Output the [X, Y] coordinate of the center of the cell containing the given text.  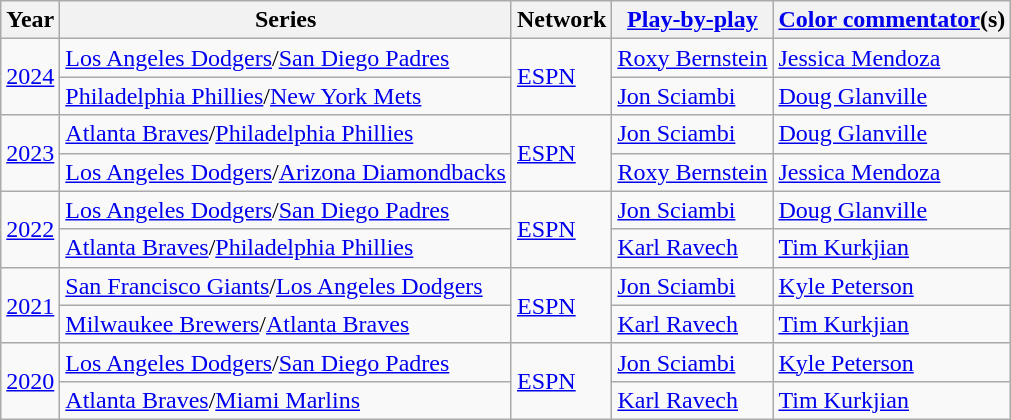
2020 [30, 381]
2024 [30, 77]
Philadelphia Phillies/New York Mets [286, 96]
2022 [30, 229]
Milwaukee Brewers/Atlanta Braves [286, 324]
2021 [30, 305]
Series [286, 20]
Atlanta Braves/Miami Marlins [286, 400]
Color commentator(s) [892, 20]
Year [30, 20]
Los Angeles Dodgers/Arizona Diamondbacks [286, 172]
Play-by-play [692, 20]
2023 [30, 153]
Network [561, 20]
San Francisco Giants/Los Angeles Dodgers [286, 286]
